Provide the [x, y] coordinate of the cell's center where the given text is located.  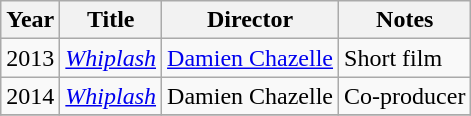
2013 [30, 58]
Title [111, 20]
Year [30, 20]
Director [250, 20]
2014 [30, 96]
Short film [405, 58]
Co-producer [405, 96]
Notes [405, 20]
